Provide the (X, Y) coordinate of the cell's center where the given text is located.  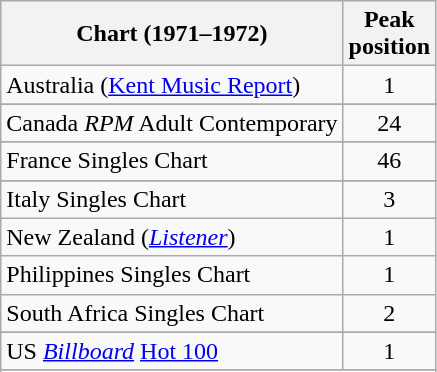
South Africa Singles Chart (172, 313)
US Billboard Hot 100 (172, 351)
Peakposition (389, 34)
24 (389, 123)
2 (389, 313)
Chart (1971–1972) (172, 34)
France Singles Chart (172, 161)
3 (389, 199)
Philippines Singles Chart (172, 275)
New Zealand (Listener) (172, 237)
Australia (Kent Music Report) (172, 85)
Canada RPM Adult Contemporary (172, 123)
46 (389, 161)
Italy Singles Chart (172, 199)
